Determine the (x, y) coordinate at the center of the cell enclosing the given text.  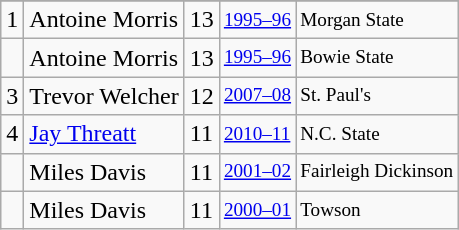
2000–01 (257, 210)
St. Paul's (377, 96)
4 (12, 134)
Morgan State (377, 20)
Bowie State (377, 58)
N.C. State (377, 134)
3 (12, 96)
2010–11 (257, 134)
2001–02 (257, 172)
Jay Threatt (104, 134)
Towson (377, 210)
12 (202, 96)
Fairleigh Dickinson (377, 172)
1 (12, 20)
2007–08 (257, 96)
Trevor Welcher (104, 96)
